Return the (X, Y) coordinate for the center point of the cell that contains the specified text.  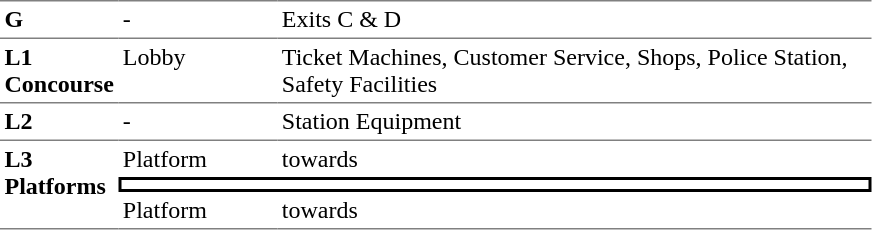
Exits C & D (574, 19)
L1Concourse (59, 71)
L3Platforms (59, 185)
Station Equipment (574, 123)
G (59, 19)
L2 (59, 123)
Ticket Machines, Customer Service, Shops, Police Station, Safety Facilities (574, 71)
Lobby (198, 71)
